Find where the given text appears and provide that cell's center as [X, Y] coordinate. 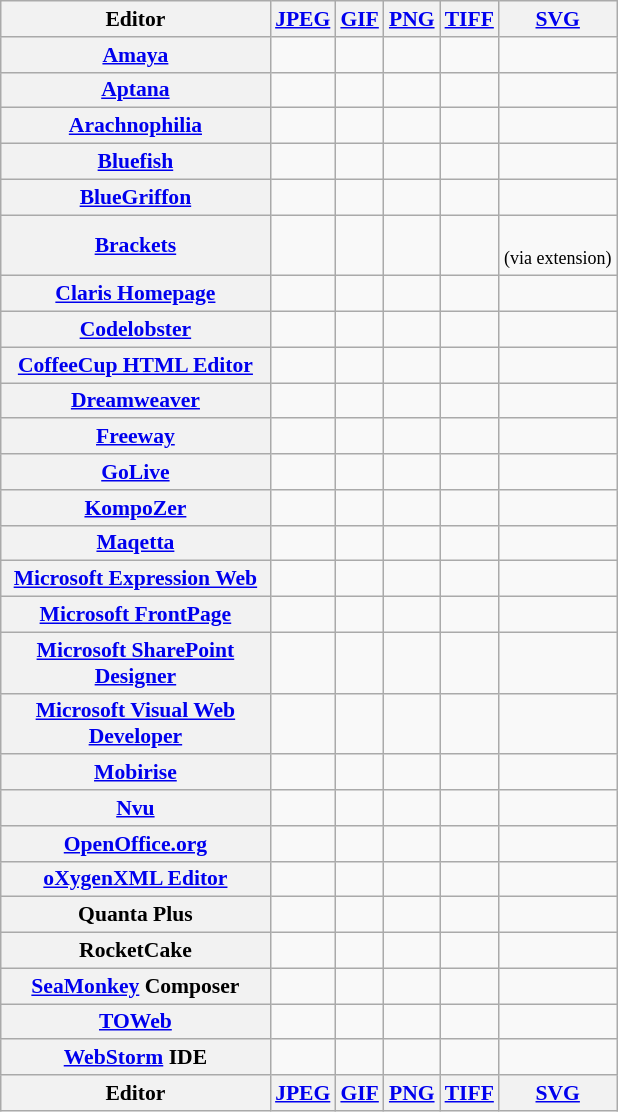
OpenOffice.org [136, 844]
Microsoft Expression Web [136, 579]
Microsoft SharePoint Designer [136, 662]
Dreamweaver [136, 401]
(via extension) [558, 246]
Amaya [136, 55]
Quanta Plus [136, 915]
Freeway [136, 437]
Bluefish [136, 162]
Brackets [136, 246]
RocketCake [136, 951]
GoLive [136, 472]
Arachnophilia [136, 126]
KompoZer [136, 508]
Mobirise [136, 773]
Claris Homepage [136, 294]
Microsoft Visual Web Developer [136, 724]
Microsoft FrontPage [136, 615]
Aptana [136, 90]
Maqetta [136, 543]
Nvu [136, 808]
oXygenXML Editor [136, 879]
TOWeb [136, 1022]
Codelobster [136, 330]
WebStorm IDE [136, 1058]
BlueGriffon [136, 197]
SeaMonkey Composer [136, 986]
CoffeeCup HTML Editor [136, 365]
